Provide the (X, Y) coordinate of the cell's center where the given text is located.  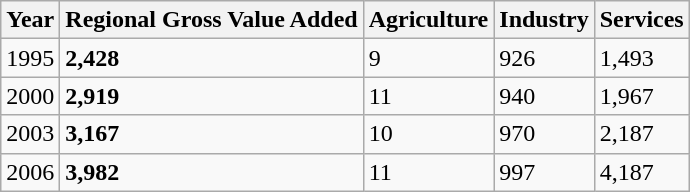
4,187 (642, 172)
1995 (30, 58)
1,493 (642, 58)
Year (30, 20)
2006 (30, 172)
970 (544, 134)
997 (544, 172)
2003 (30, 134)
3,167 (212, 134)
3,982 (212, 172)
Agriculture (428, 20)
Services (642, 20)
Industry (544, 20)
2000 (30, 96)
Regional Gross Value Added (212, 20)
1,967 (642, 96)
9 (428, 58)
940 (544, 96)
2,919 (212, 96)
2,428 (212, 58)
926 (544, 58)
2,187 (642, 134)
10 (428, 134)
